Find where the given text appears and provide that cell's center as [X, Y] coordinate. 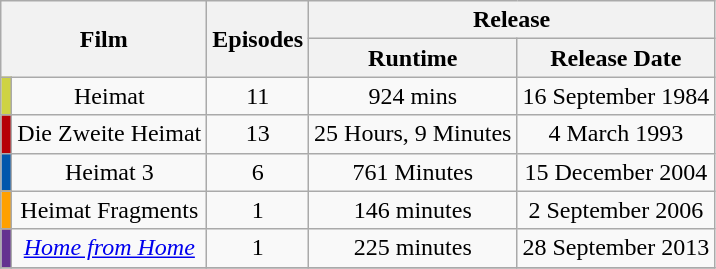
Die Zweite Heimat [110, 134]
Heimat 3 [110, 172]
146 minutes [413, 210]
6 [258, 172]
28 September 2013 [616, 248]
15 December 2004 [616, 172]
25 Hours, 9 Minutes [413, 134]
Release Date [616, 58]
761 Minutes [413, 172]
Film [104, 39]
Runtime [413, 58]
225 minutes [413, 248]
2 September 2006 [616, 210]
Release [512, 20]
4 March 1993 [616, 134]
Home from Home [110, 248]
Episodes [258, 39]
16 September 1984 [616, 96]
Heimat [110, 96]
11 [258, 96]
924 mins [413, 96]
Heimat Fragments [110, 210]
13 [258, 134]
